Search for the cell housing the specified text and yield its (x, y) center coordinate. 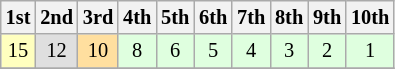
1st (18, 17)
5 (213, 51)
8 (137, 51)
15 (18, 51)
8th (289, 17)
9th (327, 17)
5th (175, 17)
1 (370, 51)
4th (137, 17)
2nd (56, 17)
4 (251, 51)
6th (213, 17)
6 (175, 51)
12 (56, 51)
7th (251, 17)
10th (370, 17)
3 (289, 51)
2 (327, 51)
3rd (98, 17)
10 (98, 51)
